Search for the cell housing the specified text and yield its [X, Y] center coordinate. 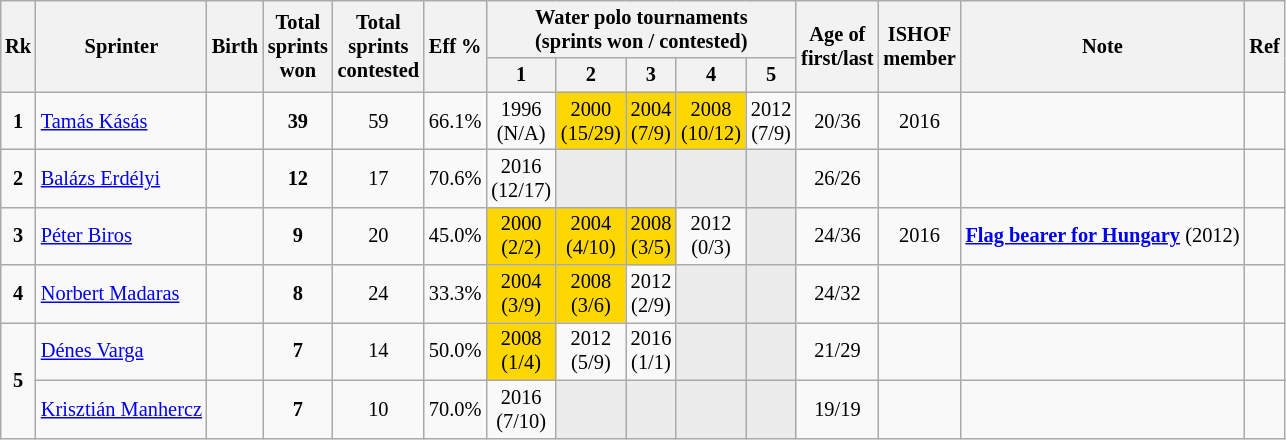
19/19 [837, 409]
Rk [18, 46]
2000(15/29) [591, 121]
Péter Biros [122, 236]
20/36 [837, 121]
17 [378, 178]
2008(10/12) [711, 121]
2008(3/5) [651, 236]
2016(7/10) [521, 409]
70.6% [455, 178]
24/32 [837, 294]
Krisztián Manhercz [122, 409]
Sprinter [122, 46]
Age offirst/last [837, 46]
2012(7/9) [771, 121]
Tamás Kásás [122, 121]
2004(7/9) [651, 121]
9 [298, 236]
14 [378, 351]
2004(4/10) [591, 236]
2004(3/9) [521, 294]
Flag bearer for Hungary (2012) [1103, 236]
45.0% [455, 236]
26/26 [837, 178]
33.3% [455, 294]
Birth [235, 46]
50.0% [455, 351]
Ref [1264, 46]
24/36 [837, 236]
70.0% [455, 409]
21/29 [837, 351]
Balázs Erdélyi [122, 178]
2008(1/4) [521, 351]
10 [378, 409]
59 [378, 121]
1996(N/A) [521, 121]
39 [298, 121]
ISHOFmember [919, 46]
2016(1/1) [651, 351]
20 [378, 236]
Eff % [455, 46]
Totalsprintscontested [378, 46]
Water polo tournaments(sprints won / contested) [641, 29]
2008(3/6) [591, 294]
2012(0/3) [711, 236]
2016(12/17) [521, 178]
Dénes Varga [122, 351]
2000(2/2) [521, 236]
Note [1103, 46]
12 [298, 178]
66.1% [455, 121]
24 [378, 294]
8 [298, 294]
2012(2/9) [651, 294]
Norbert Madaras [122, 294]
2012(5/9) [591, 351]
Totalsprintswon [298, 46]
